Output the [x, y] coordinate of the center of the cell containing the given text.  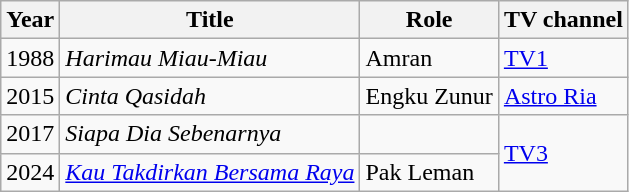
1988 [30, 58]
Role [429, 20]
Year [30, 20]
2015 [30, 96]
TV1 [563, 58]
Amran [429, 58]
Title [210, 20]
Harimau Miau-Miau [210, 58]
Kau Takdirkan Bersama Raya [210, 172]
Astro Ria [563, 96]
TV channel [563, 20]
TV3 [563, 153]
2024 [30, 172]
Pak Leman [429, 172]
Engku Zunur [429, 96]
Cinta Qasidah [210, 96]
2017 [30, 134]
Siapa Dia Sebenarnya [210, 134]
